Extract the [X, Y] coordinate from the center of the cell holding the provided text.  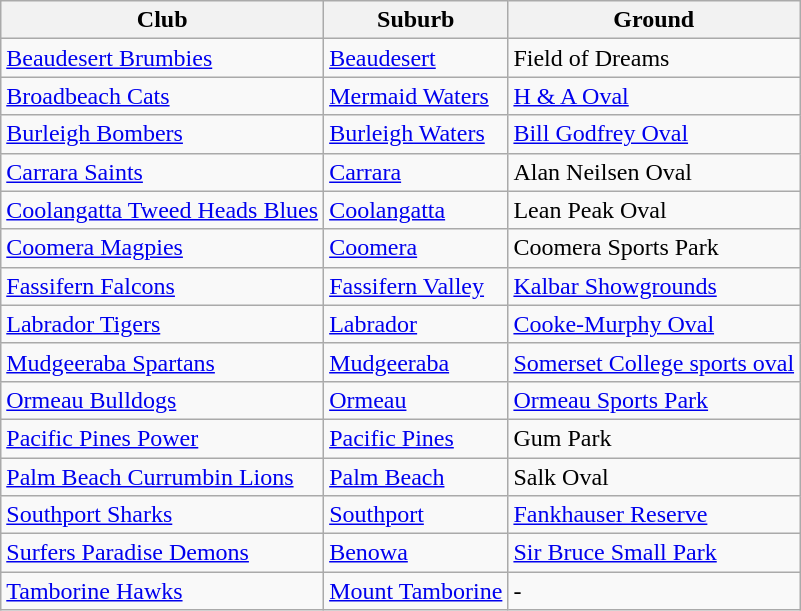
Palm Beach [416, 477]
Coomera Sports Park [654, 248]
Burleigh Waters [416, 134]
Mermaid Waters [416, 96]
Pacific Pines Power [162, 438]
Mudgeeraba [416, 362]
Fassifern Falcons [162, 286]
H & A Oval [654, 96]
Kalbar Showgrounds [654, 286]
Mount Tamborine [416, 591]
Labrador [416, 324]
Ormeau Sports Park [654, 400]
Suburb [416, 20]
Fassifern Valley [416, 286]
Beaudesert [416, 58]
Coomera [416, 248]
Benowa [416, 553]
Palm Beach Currumbin Lions [162, 477]
Somerset College sports oval [654, 362]
Gum Park [654, 438]
Burleigh Bombers [162, 134]
Coolangatta Tweed Heads Blues [162, 210]
Field of Dreams [654, 58]
Coolangatta [416, 210]
Ormeau Bulldogs [162, 400]
Mudgeeraba Spartans [162, 362]
Pacific Pines [416, 438]
Coomera Magpies [162, 248]
- [654, 591]
Broadbeach Cats [162, 96]
Tamborine Hawks [162, 591]
Club [162, 20]
Fankhauser Reserve [654, 515]
Southport Sharks [162, 515]
Beaudesert Brumbies [162, 58]
Bill Godfrey Oval [654, 134]
Salk Oval [654, 477]
Lean Peak Oval [654, 210]
Carrara [416, 172]
Ormeau [416, 400]
Ground [654, 20]
Alan Neilsen Oval [654, 172]
Cooke-Murphy Oval [654, 324]
Carrara Saints [162, 172]
Labrador Tigers [162, 324]
Southport [416, 515]
Sir Bruce Small Park [654, 553]
Surfers Paradise Demons [162, 553]
